Locate the cell with the specified text and output its (x, y) center coordinate. 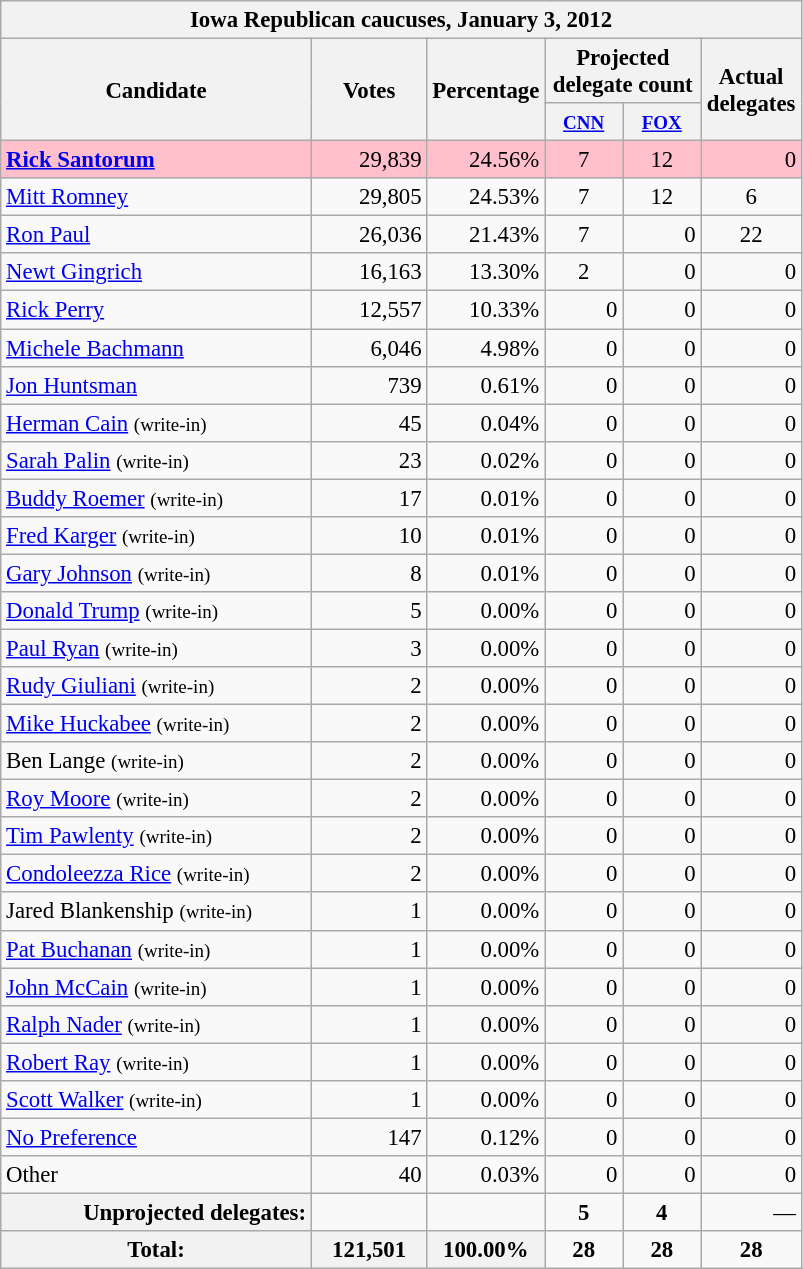
100.00% (486, 1250)
Iowa Republican caucuses, January 3, 2012 (402, 20)
21.43% (486, 235)
Buddy Roemer (write-in) (156, 498)
Paul Ryan (write-in) (156, 648)
Condoleezza Rice (write-in) (156, 874)
Ron Paul (156, 235)
24.53% (486, 197)
Votes (369, 90)
Sarah Palin (write-in) (156, 460)
Newt Gingrich (156, 273)
John McCain (write-in) (156, 987)
Ben Lange (write-in) (156, 761)
Fred Karger (write-in) (156, 536)
147 (369, 1137)
No Preference (156, 1137)
Projected delegate count (623, 72)
6 (752, 197)
Rick Perry (156, 310)
0.03% (486, 1175)
4 (662, 1212)
40 (369, 1175)
26,036 (369, 235)
Tim Pawlenty (write-in) (156, 836)
10.33% (486, 310)
Robert Ray (write-in) (156, 1062)
0.61% (486, 385)
6,046 (369, 348)
24.56% (486, 160)
Gary Johnson (write-in) (156, 573)
121,501 (369, 1250)
Unprojected delegates: (156, 1212)
0.04% (486, 423)
CNN (584, 122)
Scott Walker (write-in) (156, 1100)
17 (369, 498)
Mike Huckabee (write-in) (156, 724)
10 (369, 536)
3 (369, 648)
23 (369, 460)
Candidate (156, 90)
Rudy Giuliani (write-in) (156, 686)
Mitt Romney (156, 197)
12,557 (369, 310)
8 (369, 573)
Rick Santorum (156, 160)
0.02% (486, 460)
13.30% (486, 273)
Donald Trump (write-in) (156, 611)
FOX (662, 122)
29,839 (369, 160)
739 (369, 385)
Other (156, 1175)
Ralph Nader (write-in) (156, 1024)
Percentage (486, 90)
4.98% (486, 348)
Jon Huntsman (156, 385)
29,805 (369, 197)
Herman Cain (write-in) (156, 423)
Pat Buchanan (write-in) (156, 949)
Roy Moore (write-in) (156, 799)
Actual delegates (752, 90)
Jared Blankenship (write-in) (156, 912)
22 (752, 235)
Total: (156, 1250)
— (752, 1212)
45 (369, 423)
16,163 (369, 273)
Michele Bachmann (156, 348)
0.12% (486, 1137)
